Provide the (X, Y) coordinate of the cell's center where the given text is located.  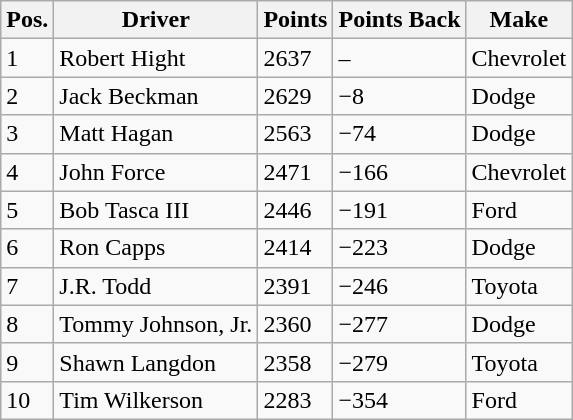
6 (28, 248)
Driver (156, 20)
J.R. Todd (156, 286)
– (400, 58)
−166 (400, 172)
Points Back (400, 20)
2391 (296, 286)
Matt Hagan (156, 134)
−74 (400, 134)
Make (519, 20)
Tim Wilkerson (156, 400)
8 (28, 324)
2471 (296, 172)
2563 (296, 134)
−8 (400, 96)
John Force (156, 172)
2629 (296, 96)
Ron Capps (156, 248)
2283 (296, 400)
−354 (400, 400)
10 (28, 400)
Shawn Langdon (156, 362)
Tommy Johnson, Jr. (156, 324)
−279 (400, 362)
Robert Hight (156, 58)
4 (28, 172)
2414 (296, 248)
2 (28, 96)
Points (296, 20)
5 (28, 210)
Bob Tasca III (156, 210)
9 (28, 362)
7 (28, 286)
2360 (296, 324)
2358 (296, 362)
3 (28, 134)
Jack Beckman (156, 96)
Pos. (28, 20)
−277 (400, 324)
−246 (400, 286)
−191 (400, 210)
−223 (400, 248)
1 (28, 58)
2446 (296, 210)
2637 (296, 58)
